Search for the cell housing the specified text and yield its [x, y] center coordinate. 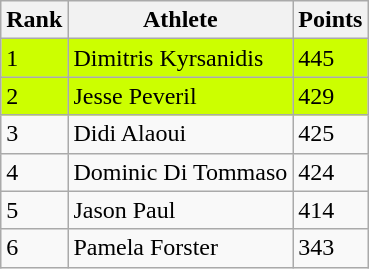
2 [34, 96]
424 [330, 172]
Athlete [180, 20]
5 [34, 210]
6 [34, 248]
Pamela Forster [180, 248]
Dominic Di Tommaso [180, 172]
425 [330, 134]
445 [330, 58]
Dimitris Kyrsanidis [180, 58]
414 [330, 210]
Jason Paul [180, 210]
343 [330, 248]
429 [330, 96]
Jesse Peveril [180, 96]
Didi Alaoui [180, 134]
Rank [34, 20]
1 [34, 58]
3 [34, 134]
4 [34, 172]
Points [330, 20]
